Capture the cell that displays the provided text and extract its [x, y] central coordinate. 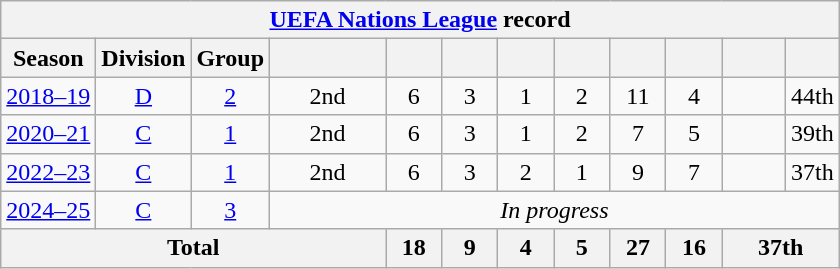
In progress [555, 210]
Group [230, 58]
39th [813, 134]
18 [414, 248]
Season [48, 58]
11 [638, 96]
16 [694, 248]
D [144, 96]
44th [813, 96]
UEFA Nations League record [420, 20]
2022–23 [48, 172]
27 [638, 248]
Total [194, 248]
2020–21 [48, 134]
2018–19 [48, 96]
2024–25 [48, 210]
Division [144, 58]
